Return the (x, y) coordinate for the center point of the cell that contains the specified text.  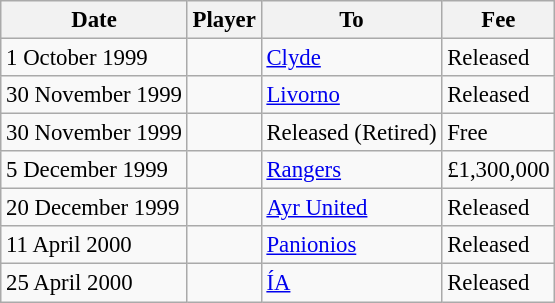
Rangers (352, 170)
Released (Retired) (352, 133)
ÍA (352, 283)
11 April 2000 (94, 245)
Livorno (352, 95)
5 December 1999 (94, 170)
To (352, 20)
1 October 1999 (94, 58)
Fee (498, 20)
Clyde (352, 58)
Free (498, 133)
20 December 1999 (94, 208)
Ayr United (352, 208)
Date (94, 20)
Panionios (352, 245)
Player (224, 20)
25 April 2000 (94, 283)
£1,300,000 (498, 170)
